Detect which cell encompasses the target text, then output its [X, Y] center coordinate. 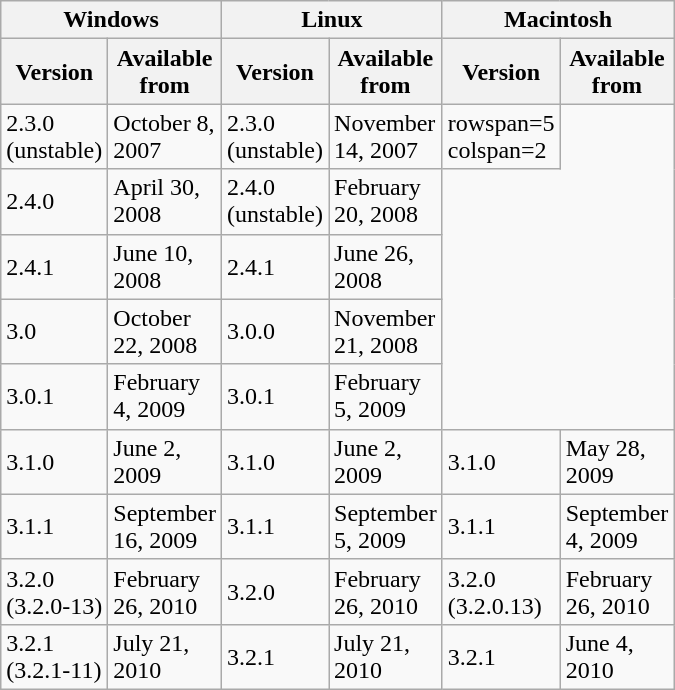
rowspan=5 colspan=2 [501, 136]
3.2.1 (3.2.1-11) [54, 656]
October 22, 2008 [165, 332]
November 21, 2008 [386, 332]
Windows [112, 20]
3.2.0 [274, 592]
3.2.0 (3.2.0-13) [54, 592]
February 20, 2008 [386, 202]
3.0 [54, 332]
February 4, 2009 [165, 396]
June 26, 2008 [386, 266]
2.4.0 (unstable) [274, 202]
3.0.0 [274, 332]
April 30, 2008 [165, 202]
June 10, 2008 [165, 266]
September 4, 2009 [617, 526]
3.2.0 (3.2.0.13) [501, 592]
Linux [332, 20]
2.4.0 [54, 202]
June 4, 2010 [617, 656]
September 5, 2009 [386, 526]
October 8, 2007 [165, 136]
Macintosh [558, 20]
November 14, 2007 [386, 136]
September 16, 2009 [165, 526]
May 28, 2009 [617, 462]
February 5, 2009 [386, 396]
